Determine the (X, Y) coordinate at the center of the cell enclosing the given text.  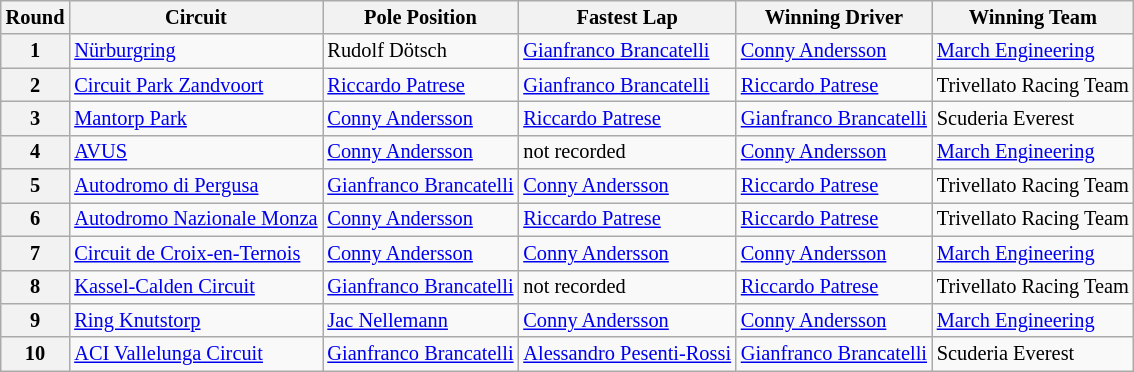
7 (36, 253)
Circuit de Croix-en-Ternois (196, 253)
4 (36, 152)
1 (36, 51)
Ring Knutstorp (196, 320)
2 (36, 85)
3 (36, 118)
ACI Vallelunga Circuit (196, 354)
Circuit (196, 17)
Jac Nellemann (420, 320)
Alessandro Pesenti-Rossi (627, 354)
Autodromo di Pergusa (196, 186)
Winning Team (1033, 17)
6 (36, 219)
Rudolf Dötsch (420, 51)
Pole Position (420, 17)
Nürburgring (196, 51)
5 (36, 186)
9 (36, 320)
Circuit Park Zandvoort (196, 85)
Winning Driver (834, 17)
Autodromo Nazionale Monza (196, 219)
Mantorp Park (196, 118)
8 (36, 287)
AVUS (196, 152)
Round (36, 17)
Kassel-Calden Circuit (196, 287)
Fastest Lap (627, 17)
10 (36, 354)
